For the text-containing cell, return its midpoint in [x, y] coordinate format. 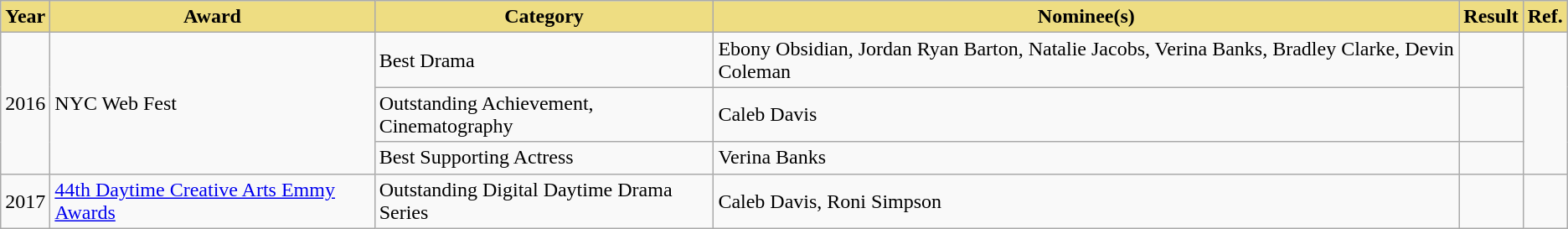
Verina Banks [1086, 158]
44th Daytime Creative Arts Emmy Awards [213, 201]
NYC Web Fest [213, 103]
Caleb Davis, Roni Simpson [1086, 201]
Best Supporting Actress [544, 158]
Ref. [1545, 17]
2017 [25, 201]
Caleb Davis [1086, 114]
Category [544, 17]
Award [213, 17]
Outstanding Achievement, Cinematography [544, 114]
Ebony Obsidian, Jordan Ryan Barton, Natalie Jacobs, Verina Banks, Bradley Clarke, Devin Coleman [1086, 60]
Result [1491, 17]
Outstanding Digital Daytime Drama Series [544, 201]
Year [25, 17]
2016 [25, 103]
Nominee(s) [1086, 17]
Best Drama [544, 60]
